Return the [X, Y] coordinate for the center point of the cell that contains the specified text.  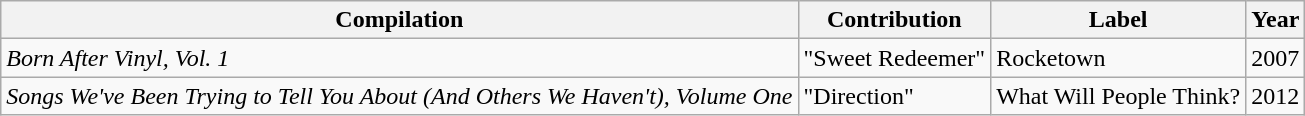
Label [1118, 20]
Year [1276, 20]
Born After Vinyl, Vol. 1 [400, 58]
Contribution [894, 20]
2007 [1276, 58]
"Direction" [894, 96]
Compilation [400, 20]
Rocketown [1118, 58]
What Will People Think? [1118, 96]
"Sweet Redeemer" [894, 58]
2012 [1276, 96]
Songs We've Been Trying to Tell You About (And Others We Haven't), Volume One [400, 96]
